Search for the cell housing the specified text and yield its (X, Y) center coordinate. 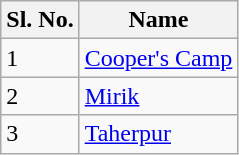
Taherpur (158, 134)
2 (40, 96)
3 (40, 134)
1 (40, 58)
Name (158, 20)
Cooper's Camp (158, 58)
Sl. No. (40, 20)
Mirik (158, 96)
